Find where the given text appears and provide that cell's center as [X, Y] coordinate. 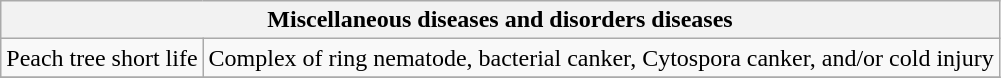
Miscellaneous diseases and disorders diseases [500, 20]
Peach tree short life [102, 58]
Complex of ring nematode, bacterial canker, Cytospora canker, and/or cold injury [601, 58]
